Provide the (X, Y) coordinate of the cell's center where the given text is located.  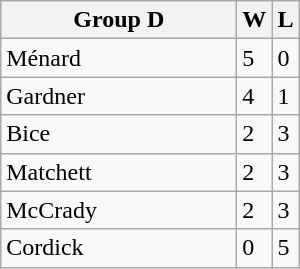
Ménard (119, 58)
W (254, 20)
Gardner (119, 96)
Bice (119, 134)
Cordick (119, 248)
4 (254, 96)
Group D (119, 20)
L (286, 20)
1 (286, 96)
Matchett (119, 172)
McCrady (119, 210)
